Provide the (x, y) coordinate of the cell's center where the given text is located.  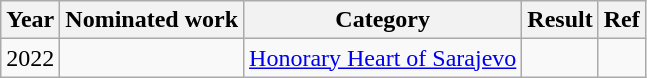
Result (560, 20)
Honorary Heart of Sarajevo (383, 58)
Ref (622, 20)
Category (383, 20)
Nominated work (152, 20)
2022 (30, 58)
Year (30, 20)
